Determine the [X, Y] coordinate at the center of the cell enclosing the given text.  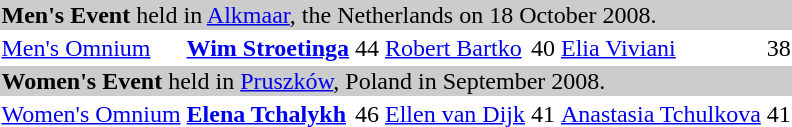
44 [368, 48]
40 [542, 48]
38 [778, 48]
Wim Stroetinga [268, 48]
Men's Event held in Alkmaar, the Netherlands on 18 October 2008. [396, 15]
Men's Omnium [91, 48]
Women's Event held in Pruszków, Poland in September 2008. [396, 81]
Robert Bartko [456, 48]
Elia Viviani [660, 48]
